Pinpoint the cell where the given text exists, returning its [x, y] midpoint coordinate. 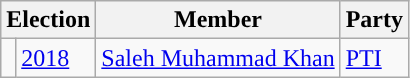
Election [48, 20]
Party [374, 20]
Saleh Muhammad Khan [218, 58]
Member [218, 20]
2018 [56, 58]
PTI [374, 58]
